Scan for the cell matching the given text and deliver its [X, Y] coordinate at center. 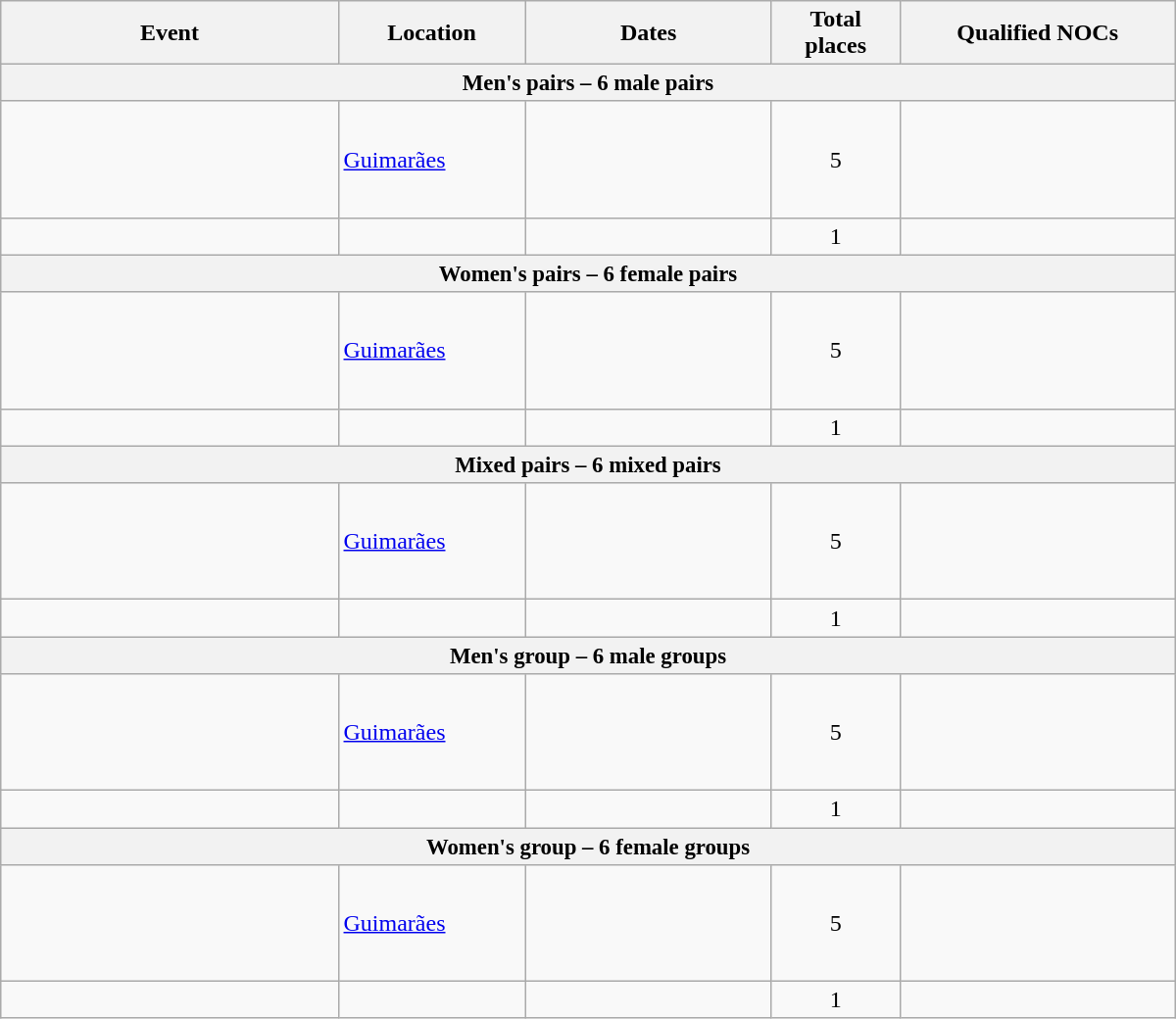
Women's pairs – 6 female pairs [588, 274]
Event [170, 33]
Total places [835, 33]
Mixed pairs – 6 mixed pairs [588, 464]
Location [431, 33]
Qualified NOCs [1037, 33]
Dates [649, 33]
Men's pairs – 6 male pairs [588, 83]
Men's group – 6 male groups [588, 655]
Women's group – 6 female groups [588, 847]
